Provide the (x, y) coordinate of the cell's center where the given text is located.  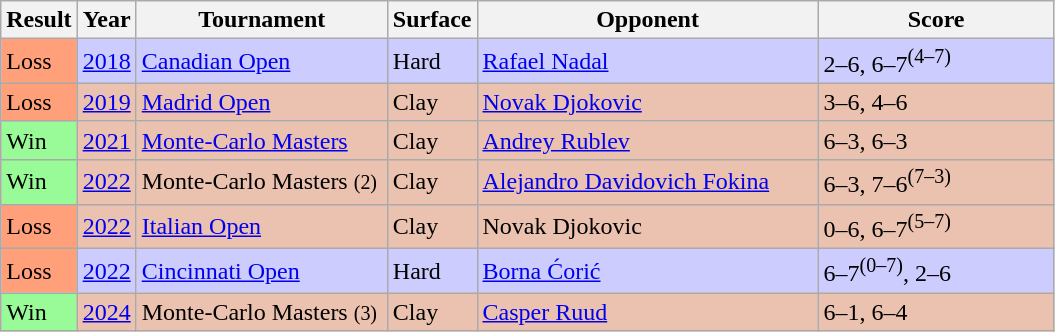
Italian Open (262, 226)
6–7(0–7), 2–6 (936, 272)
Alejandro Davidovich Fokina (648, 182)
6–3, 7–6(7–3) (936, 182)
Monte-Carlo Masters (262, 140)
0–6, 6–7(5–7) (936, 226)
6–3, 6–3 (936, 140)
Borna Ćorić (648, 272)
Opponent (648, 20)
Result (39, 20)
Surface (432, 20)
6–1, 6–4 (936, 312)
2019 (106, 102)
2021 (106, 140)
Cincinnati Open (262, 272)
Canadian Open (262, 62)
Monte-Carlo Masters (3) (262, 312)
2024 (106, 312)
Year (106, 20)
Monte-Carlo Masters (2) (262, 182)
Rafael Nadal (648, 62)
Madrid Open (262, 102)
Andrey Rublev (648, 140)
3–6, 4–6 (936, 102)
Casper Ruud (648, 312)
2–6, 6–7(4–7) (936, 62)
Score (936, 20)
2018 (106, 62)
Tournament (262, 20)
